Extract the (x, y) coordinate from the center of the cell holding the provided text.  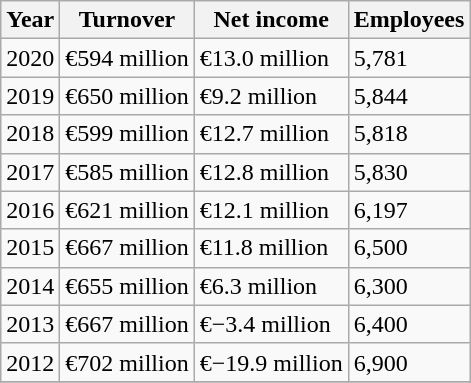
€−19.9 million (271, 362)
€−3.4 million (271, 324)
2016 (30, 210)
2013 (30, 324)
€6.3 million (271, 286)
€621 million (127, 210)
€655 million (127, 286)
2012 (30, 362)
€9.2 million (271, 96)
5,818 (409, 134)
Year (30, 20)
€13.0 million (271, 58)
Employees (409, 20)
6,400 (409, 324)
6,300 (409, 286)
5,830 (409, 172)
€702 million (127, 362)
2015 (30, 248)
2018 (30, 134)
2019 (30, 96)
€585 million (127, 172)
€12.1 million (271, 210)
6,197 (409, 210)
€599 million (127, 134)
€650 million (127, 96)
€11.8 million (271, 248)
6,500 (409, 248)
2017 (30, 172)
5,781 (409, 58)
5,844 (409, 96)
Turnover (127, 20)
2020 (30, 58)
2014 (30, 286)
6,900 (409, 362)
€594 million (127, 58)
Net income (271, 20)
€12.7 million (271, 134)
€12.8 million (271, 172)
